From the cell containing the given text, extract its center point as [X, Y] coordinate. 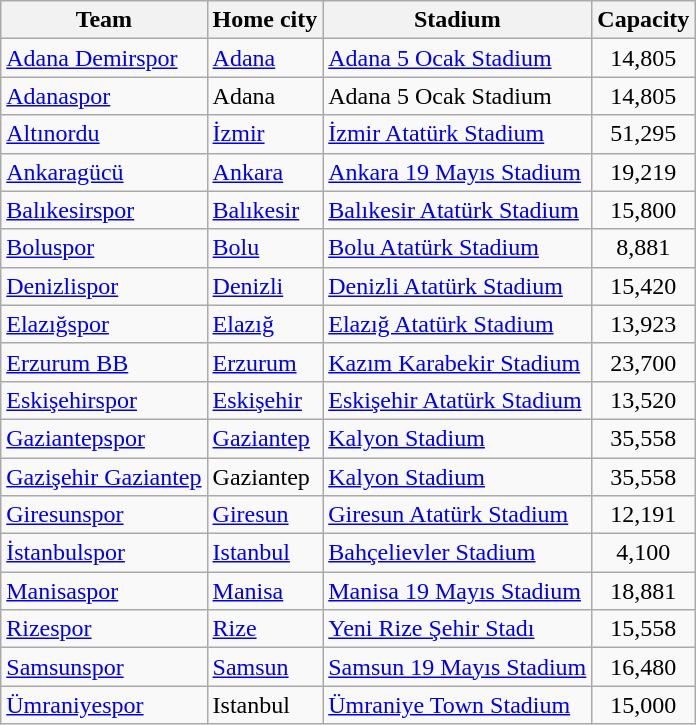
Denizli [265, 286]
51,295 [644, 134]
15,558 [644, 629]
Samsun 19 Mayıs Stadium [458, 667]
İzmir [265, 134]
Boluspor [104, 248]
Denizli Atatürk Stadium [458, 286]
8,881 [644, 248]
Giresun [265, 515]
Denizlispor [104, 286]
12,191 [644, 515]
Altınordu [104, 134]
18,881 [644, 591]
Erzurum BB [104, 362]
Erzurum [265, 362]
Elazığ Atatürk Stadium [458, 324]
Team [104, 20]
Ümraniyespor [104, 705]
Eskişehirspor [104, 400]
15,800 [644, 210]
İzmir Atatürk Stadium [458, 134]
Bolu Atatürk Stadium [458, 248]
Samsunspor [104, 667]
Manisaspor [104, 591]
4,100 [644, 553]
Bahçelievler Stadium [458, 553]
Rizespor [104, 629]
Gaziantepspor [104, 438]
Rize [265, 629]
Elazığspor [104, 324]
15,420 [644, 286]
Stadium [458, 20]
Giresunspor [104, 515]
Kazım Karabekir Stadium [458, 362]
Balıkesirspor [104, 210]
23,700 [644, 362]
13,923 [644, 324]
Yeni Rize Şehir Stadı [458, 629]
Capacity [644, 20]
13,520 [644, 400]
Gazişehir Gaziantep [104, 477]
Samsun [265, 667]
Ankaragücü [104, 172]
Giresun Atatürk Stadium [458, 515]
Ümraniye Town Stadium [458, 705]
Adanaspor [104, 96]
Home city [265, 20]
Eskişehir [265, 400]
Eskişehir Atatürk Stadium [458, 400]
Bolu [265, 248]
Adana Demirspor [104, 58]
Ankara [265, 172]
Balıkesir Atatürk Stadium [458, 210]
15,000 [644, 705]
Manisa [265, 591]
Elazığ [265, 324]
16,480 [644, 667]
Balıkesir [265, 210]
İstanbulspor [104, 553]
Ankara 19 Mayıs Stadium [458, 172]
19,219 [644, 172]
Manisa 19 Mayıs Stadium [458, 591]
